Scan for the cell matching the given text and deliver its [X, Y] coordinate at center. 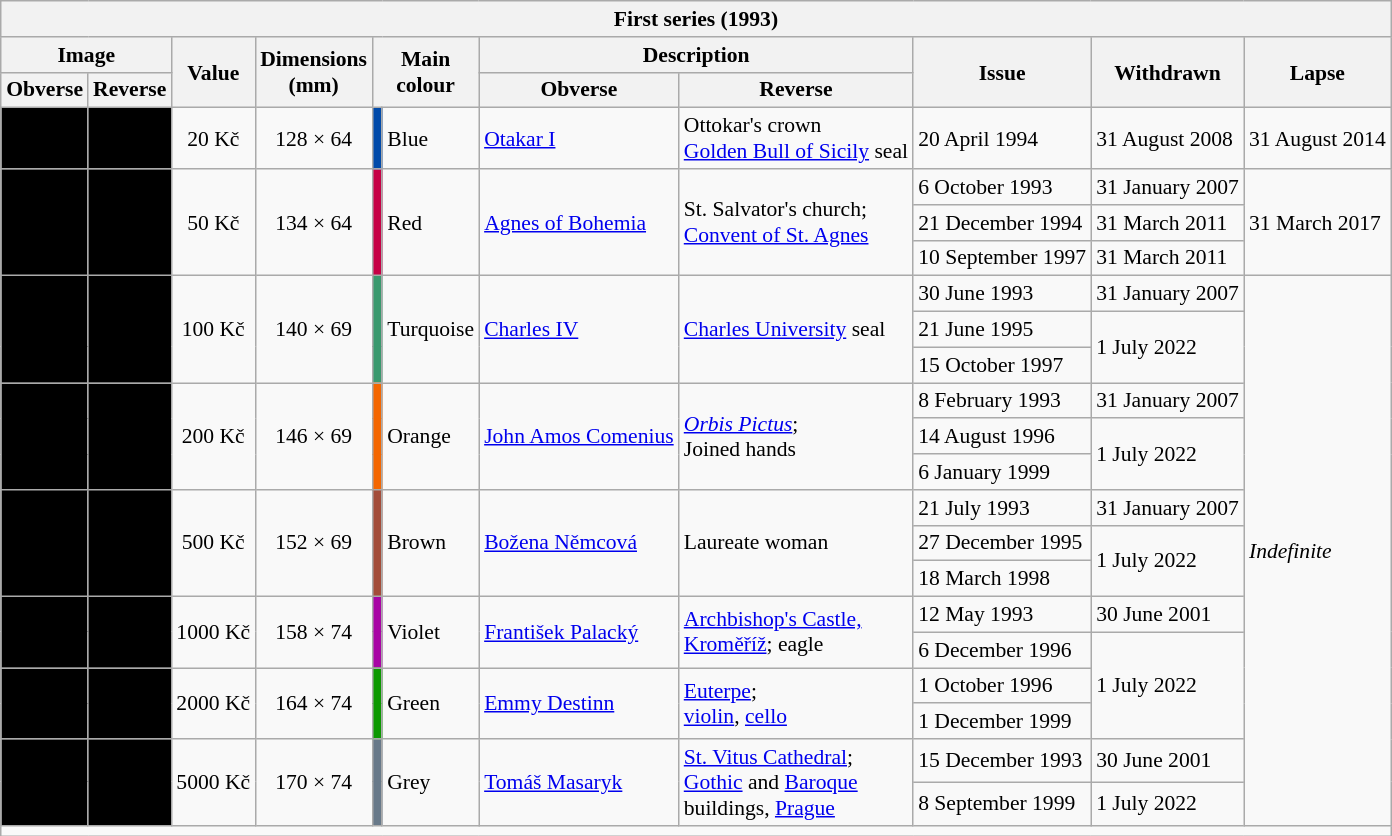
200 Kč [213, 436]
Grey [430, 782]
6 January 1999 [1002, 472]
Laureate woman [796, 542]
Withdrawn [1168, 72]
Issue [1002, 72]
Dimensions(mm) [314, 72]
Orange [430, 436]
Euterpe;violin, cello [796, 704]
Violet [430, 632]
St. Vitus Cathedral;Gothic and Baroquebuildings, Prague [796, 782]
158 × 74 [314, 632]
31 March 2017 [1318, 222]
164 × 74 [314, 704]
Value [213, 72]
50 Kč [213, 222]
100 Kč [213, 330]
30 June 1993 [1002, 294]
Lapse [1318, 72]
1 December 1999 [1002, 721]
500 Kč [213, 542]
18 March 1998 [1002, 579]
Emmy Destinn [579, 704]
8 September 1999 [1002, 804]
Green [430, 704]
Description [696, 54]
31 August 2014 [1318, 138]
134 × 64 [314, 222]
Maincolour [426, 72]
21 December 1994 [1002, 222]
6 December 1996 [1002, 650]
Turquoise [430, 330]
152 × 69 [314, 542]
Indefinite [1318, 551]
27 December 1995 [1002, 543]
128 × 64 [314, 138]
1000 Kč [213, 632]
Blue [430, 138]
14 August 1996 [1002, 436]
6 October 1993 [1002, 187]
170 × 74 [314, 782]
Charles University seal [796, 330]
Otakar I [579, 138]
15 October 1997 [1002, 365]
Brown [430, 542]
10 September 1997 [1002, 258]
Božena Němcová [579, 542]
Ottokar's crownGolden Bull of Sicily seal [796, 138]
Tomáš Masaryk [579, 782]
František Palacký [579, 632]
Red [430, 222]
140 × 69 [314, 330]
20 April 1994 [1002, 138]
Agnes of Bohemia [579, 222]
St. Salvator's church;Convent of St. Agnes [796, 222]
21 July 1993 [1002, 507]
Image [86, 54]
Charles IV [579, 330]
12 May 1993 [1002, 614]
5000 Kč [213, 782]
John Amos Comenius [579, 436]
Orbis Pictus;Joined hands [796, 436]
8 February 1993 [1002, 400]
Archbishop's Castle,Kroměříž; eagle [796, 632]
2000 Kč [213, 704]
21 June 1995 [1002, 329]
First series (1993) [696, 19]
1 October 1996 [1002, 686]
15 December 1993 [1002, 760]
20 Kč [213, 138]
146 × 69 [314, 436]
31 August 2008 [1168, 138]
